Scan for the cell matching the given text and deliver its (x, y) coordinate at center. 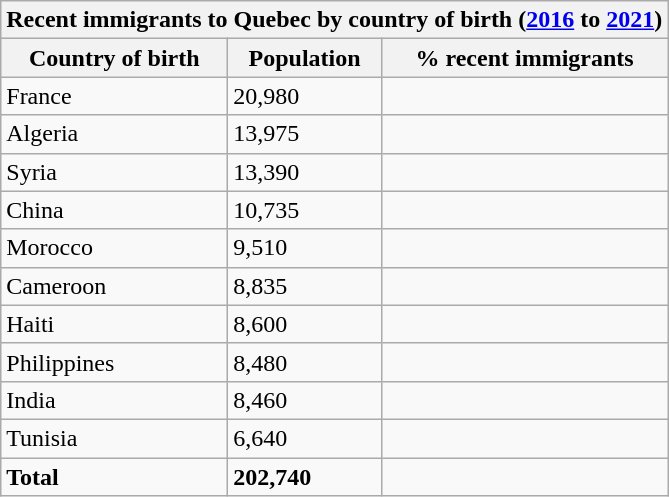
Tunisia (114, 438)
8,460 (305, 400)
13,975 (305, 134)
6,640 (305, 438)
20,980 (305, 96)
Total (114, 477)
China (114, 210)
9,510 (305, 248)
Country of birth (114, 58)
France (114, 96)
8,835 (305, 286)
Population (305, 58)
202,740 (305, 477)
10,735 (305, 210)
8,480 (305, 362)
Algeria (114, 134)
Haiti (114, 324)
Syria (114, 172)
8,600 (305, 324)
Philippines (114, 362)
India (114, 400)
% recent immigrants (524, 58)
Morocco (114, 248)
Recent immigrants to Quebec by country of birth (2016 to 2021) (334, 20)
Cameroon (114, 286)
13,390 (305, 172)
